Return the [x, y] coordinate for the center point of the cell that contains the specified text.  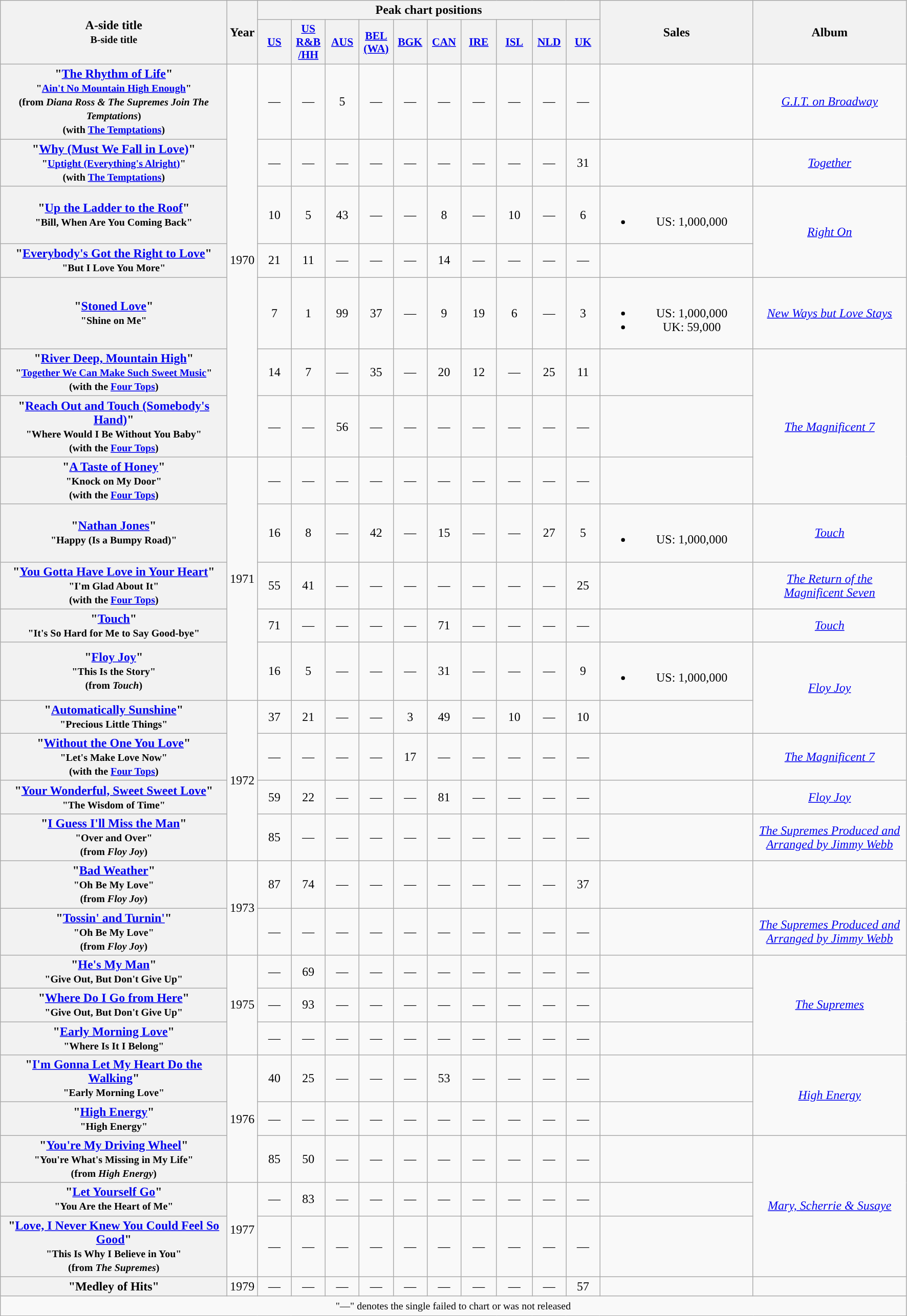
CAN [444, 42]
1977 [243, 1230]
1979 [243, 1286]
49 [444, 716]
"Bad Weather""Oh Be My Love"(from Floy Joy) [114, 884]
"High Energy""High Energy" [114, 1118]
UK [583, 42]
53 [444, 1079]
40 [274, 1079]
17 [410, 757]
"You Gotta Have Love in Your Heart" "I'm Glad About It" (with the Four Tops) [114, 585]
1975 [243, 1005]
83 [308, 1199]
"Stoned Love""Shine on Me" [114, 313]
"The Rhythm of Life" "Ain't No Mountain High Enough"(from Diana Ross & The Supremes Join The Temptations) (with The Temptations) [114, 101]
"Tossin' and Turnin'" "Oh Be My Love"(from Floy Joy) [114, 931]
59 [274, 797]
Year [243, 33]
G.I.T. on Broadway [829, 101]
"Automatically Sunshine""Precious Little Things" [114, 716]
A-side titleB-side title [114, 33]
BGK [410, 42]
"Touch""It's So Hard for Me to Say Good-bye" [114, 625]
Album [829, 33]
20 [444, 372]
USR&B/HH [308, 42]
93 [308, 1005]
"Love, I Never Knew You Could Feel So Good""This Is Why I Believe in You"(from The Supremes) [114, 1246]
ISL [514, 42]
1970 [243, 260]
1976 [243, 1118]
The Return of the Magnificent Seven [829, 585]
"Medley of Hits" [114, 1286]
"I Guess I'll Miss the Man""Over and Over"(from Floy Joy) [114, 837]
"Nathan Jones""Happy (Is a Bumpy Road)" [114, 533]
"He's My Man""Give Out, But Don't Give Up" [114, 972]
BEL(WA) [376, 42]
"Without the One You Love" "Let's Make Love Now" (with the Four Tops) [114, 757]
Together [829, 163]
"River Deep, Mountain High" "Together We Can Make Such Sweet Music" (with the Four Tops) [114, 372]
"Where Do I Go from Here""Give Out, But Don't Give Up" [114, 1005]
IRE [479, 42]
"You're My Driving Wheel""You're What's Missing in My Life"(from High Energy) [114, 1159]
1973 [243, 908]
50 [308, 1159]
"Why (Must We Fall in Love)" "Uptight (Everything's Alright)" (with The Temptations) [114, 163]
"Everybody's Got the Right to Love""But I Love You More" [114, 261]
74 [308, 884]
19 [479, 313]
US: 1,000,000UK: 59,000 [677, 313]
"A Taste of Honey" "Knock on My Door" (with the Four Tops) [114, 480]
12 [479, 372]
"Reach Out and Touch (Somebody's Hand)" "Where Would I Be Without You Baby" (with the Four Tops) [114, 427]
41 [308, 585]
NLD [549, 42]
56 [342, 427]
15 [444, 533]
27 [549, 533]
"Up the Ladder to the Roof""Bill, When Are You Coming Back" [114, 215]
AUS [342, 42]
1971 [243, 578]
"Let Yourself Go""You Are the Heart of Me" [114, 1199]
Sales [677, 33]
Mary, Scherrie & Susaye [829, 1206]
Right On [829, 232]
"Floy Joy""This Is the Story"(from Touch) [114, 671]
Peak chart positions [429, 10]
42 [376, 533]
High Energy [829, 1095]
99 [342, 313]
"I'm Gonna Let My Heart Do the Walking""Early Morning Love" [114, 1079]
"Your Wonderful, Sweet Sweet Love""The Wisdom of Time" [114, 797]
1 [308, 313]
US [274, 42]
"—" denotes the single failed to chart or was not released [453, 1306]
35 [376, 372]
The Supremes [829, 1005]
1972 [243, 780]
69 [308, 972]
57 [583, 1286]
"Early Morning Love" "Where Is It I Belong" [114, 1039]
81 [444, 797]
43 [342, 215]
87 [274, 884]
22 [308, 797]
55 [274, 585]
New Ways but Love Stays [829, 313]
